Search for the cell housing the specified text and yield its (x, y) center coordinate. 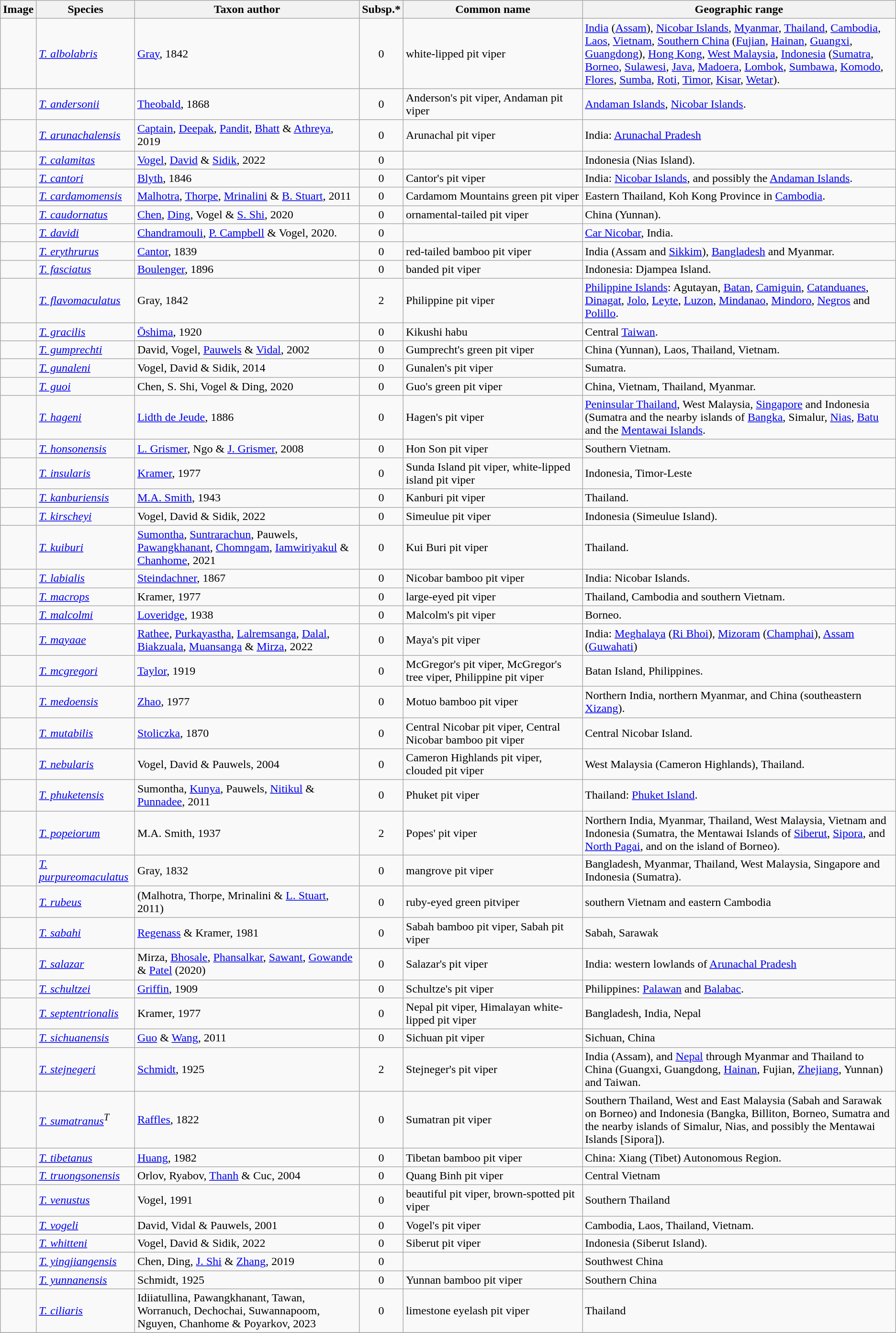
Rathee, Purkayastha, Lalremsanga, Dalal, Biakzuala, Muansanga & Mirza, 2022 (247, 640)
Quang Binh pit viper (493, 1175)
Sumatran pit viper (493, 1119)
Southern China (739, 1280)
Guo's green pit viper (493, 386)
T. kirscheyi (86, 516)
T. guoi (86, 386)
Cantor, 1839 (247, 251)
T. insularis (86, 473)
Vogel, David & Pauwels, 2004 (247, 764)
T. calamitas (86, 160)
Stoliczka, 1870 (247, 733)
Philippine Islands: Agutayan, Batan, Camiguin, Catanduanes, Dinagat, Jolo, Leyte, Luzon, Mindanao, Mindoro, Negros and Polillo. (739, 300)
Sumatra. (739, 368)
McGregor's pit viper, McGregor's tree viper, Philippine pit viper (493, 670)
T. sichuanensis (86, 1038)
India: Nicobar Islands, and possibly the Andaman Islands. (739, 178)
Geographic range (739, 10)
Maya's pit viper (493, 640)
Species (86, 10)
India: Arunachal Pradesh (739, 135)
T. labialis (86, 578)
white-lipped pit viper (493, 54)
T. albolabris (86, 54)
Nepal pit viper, Himalayan white-lipped pit viper (493, 1013)
T. yingjiangensis (86, 1262)
India (Assam and Sikkim), Bangladesh and Myanmar. (739, 251)
T. mcgregori (86, 670)
T. cardamomensis (86, 196)
T. medoensis (86, 702)
Cambodia, Laos, Thailand, Vietnam. (739, 1225)
Tibetan bamboo pit viper (493, 1157)
Southern Vietnam. (739, 449)
Ōshima, 1920 (247, 332)
India: Meghalaya (Ri Bhoi), Mizoram (Champhai), Assam (Guwahati) (739, 640)
China (Yunnan). (739, 215)
Yunnan bamboo pit viper (493, 1280)
Malhotra, Thorpe, Mrinalini & B. Stuart, 2011 (247, 196)
T. mutabilis (86, 733)
Central Vietnam (739, 1175)
Cantor's pit viper (493, 178)
T. tibetanus (86, 1157)
Thailand: Phuket Island. (739, 796)
Sabah, Sarawak (739, 933)
Mirza, Bhosale, Phansalkar, Sawant, Gowande & Patel (2020) (247, 964)
Idiiatullina, Pawangkhanant, Tawan, Worranuch, Dechochai, Suwannapoom, Nguyen, Chanhome & Poyarkov, 2023 (247, 1311)
Popes' pit viper (493, 833)
Thailand (739, 1311)
Cameron Highlands pit viper, clouded pit viper (493, 764)
Vogel, David & Sidik, 2014 (247, 368)
Image (18, 10)
Chen, Ding, J. Shi & Zhang, 2019 (247, 1262)
Andaman Islands, Nicobar Islands. (739, 104)
Kanburi pit viper (493, 498)
Raffles, 1822 (247, 1119)
L. Grismer, Ngo & J. Grismer, 2008 (247, 449)
T. rubeus (86, 902)
Borneo. (739, 615)
Griffin, 1909 (247, 989)
T. stejnegeri (86, 1069)
Chen, Ding, Vogel & S. Shi, 2020 (247, 215)
Sichuan, China (739, 1038)
limestone eyelash pit viper (493, 1311)
Theobald, 1868 (247, 104)
T. purpureomaculatus (86, 870)
Indonesia, Timor-Leste (739, 473)
red-tailed bamboo pit viper (493, 251)
T. gracilis (86, 332)
T. whitteni (86, 1243)
Arunachal pit viper (493, 135)
Kui Buri pit viper (493, 547)
Sichuan pit viper (493, 1038)
Indonesia (Siberut Island). (739, 1243)
T. venustus (86, 1200)
Gunalen's pit viper (493, 368)
Central Taiwan. (739, 332)
Nicobar bamboo pit viper (493, 578)
Indonesia (Nias Island). (739, 160)
T. hageni (86, 418)
David, Vidal & Pauwels, 2001 (247, 1225)
Guo & Wang, 2011 (247, 1038)
Stejneger's pit viper (493, 1069)
Malcolm's pit viper (493, 615)
Loveridge, 1938 (247, 615)
T. malcolmi (86, 615)
T. yunnanensis (86, 1280)
David, Vogel, Pauwels & Vidal, 2002 (247, 350)
Steindachner, 1867 (247, 578)
India: western lowlands of Arunachal Pradesh (739, 964)
mangrove pit viper (493, 870)
Chen, S. Shi, Vogel & Ding, 2020 (247, 386)
Schultze's pit viper (493, 989)
T. nebularis (86, 764)
Sabah bamboo pit viper, Sabah pit viper (493, 933)
T. gumprechti (86, 350)
Chandramouli, P. Campbell & Vogel, 2020. (247, 233)
Common name (493, 10)
Regenass & Kramer, 1981 (247, 933)
large-eyed pit viper (493, 597)
Kikushi habu (493, 332)
M.A. Smith, 1943 (247, 498)
T. sumatranusT (86, 1119)
Lidth de Jeude, 1886 (247, 418)
Hon Son pit viper (493, 449)
Salazar's pit viper (493, 964)
Simeulue pit viper (493, 516)
T. flavomaculatus (86, 300)
T. schultzei (86, 989)
Bangladesh, Myanmar, Thailand, West Malaysia, Singapore and Indonesia (Sumatra). (739, 870)
Southern Thailand (739, 1200)
Peninsular Thailand, West Malaysia, Singapore and Indonesia (Sumatra and the nearby islands of Bangka, Simalur, Nias, Batu and the Mentawai Islands. (739, 418)
Vogel's pit viper (493, 1225)
T. sabahi (86, 933)
T. erythrurus (86, 251)
Sumontha, Suntrarachun, Pauwels, Pawangkhanant, Chomngam, Iamwiriyakul & Chanhome, 2021 (247, 547)
T. kanburiensis (86, 498)
Gray, 1832 (247, 870)
T. cantori (86, 178)
T. septentrionalis (86, 1013)
banded pit viper (493, 269)
Philippines: Palawan and Balabac. (739, 989)
Philippine pit viper (493, 300)
Cardamom Mountains green pit viper (493, 196)
Hagen's pit viper (493, 418)
Central Nicobar Island. (739, 733)
T. davidi (86, 233)
(Malhotra, Thorpe, Mrinalini & L. Stuart, 2011) (247, 902)
T. fasciatus (86, 269)
T. caudornatus (86, 215)
Bangladesh, India, Nepal (739, 1013)
T. gunaleni (86, 368)
Blyth, 1846 (247, 178)
Captain, Deepak, Pandit, Bhatt & Athreya, 2019 (247, 135)
Phuket pit viper (493, 796)
India: Nicobar Islands. (739, 578)
M.A. Smith, 1937 (247, 833)
Taylor, 1919 (247, 670)
T. salazar (86, 964)
China (Yunnan), Laos, Thailand, Vietnam. (739, 350)
India (Assam), and Nepal through Myanmar and Thailand to China (Guangxi, Guangdong, Hainan, Fujian, Zhejiang, Yunnan) and Taiwan. (739, 1069)
Boulenger, 1896 (247, 269)
ornamental-tailed pit viper (493, 215)
Vogel, 1991 (247, 1200)
southern Vietnam and eastern Cambodia (739, 902)
Taxon author (247, 10)
Batan Island, Philippines. (739, 670)
T. ciliaris (86, 1311)
Motuo bamboo pit viper (493, 702)
Sumontha, Kunya, Pauwels, Nitikul & Punnadee, 2011 (247, 796)
T. honsonensis (86, 449)
Gumprecht's green pit viper (493, 350)
West Malaysia (Cameron Highlands), Thailand. (739, 764)
Indonesia: Djampea Island. (739, 269)
T. popeiorum (86, 833)
Huang, 1982 (247, 1157)
Northern India, northern Myanmar, and China (southeastern Xizang). (739, 702)
Sunda Island pit viper, white-lipped island pit viper (493, 473)
T. vogeli (86, 1225)
China: Xiang (Tibet) Autonomous Region. (739, 1157)
T. truongsonensis (86, 1175)
Car Nicobar, India. (739, 233)
ruby-eyed green pitviper (493, 902)
T. phuketensis (86, 796)
T. andersonii (86, 104)
T. kuiburi (86, 547)
Indonesia (Simeulue Island). (739, 516)
beautiful pit viper, brown-spotted pit viper (493, 1200)
Subsp.* (381, 10)
Anderson's pit viper, Andaman pit viper (493, 104)
T. arunachalensis (86, 135)
China, Vietnam, Thailand, Myanmar. (739, 386)
Thailand, Cambodia and southern Vietnam. (739, 597)
Orlov, Ryabov, Thanh & Cuc, 2004 (247, 1175)
Eastern Thailand, Koh Kong Province in Cambodia. (739, 196)
T. mayaae (86, 640)
T. macrops (86, 597)
Central Nicobar pit viper, Central Nicobar bamboo pit viper (493, 733)
Southwest China (739, 1262)
Siberut pit viper (493, 1243)
Zhao, 1977 (247, 702)
